Return the (x, y) coordinate for the center point of the cell that contains the specified text.  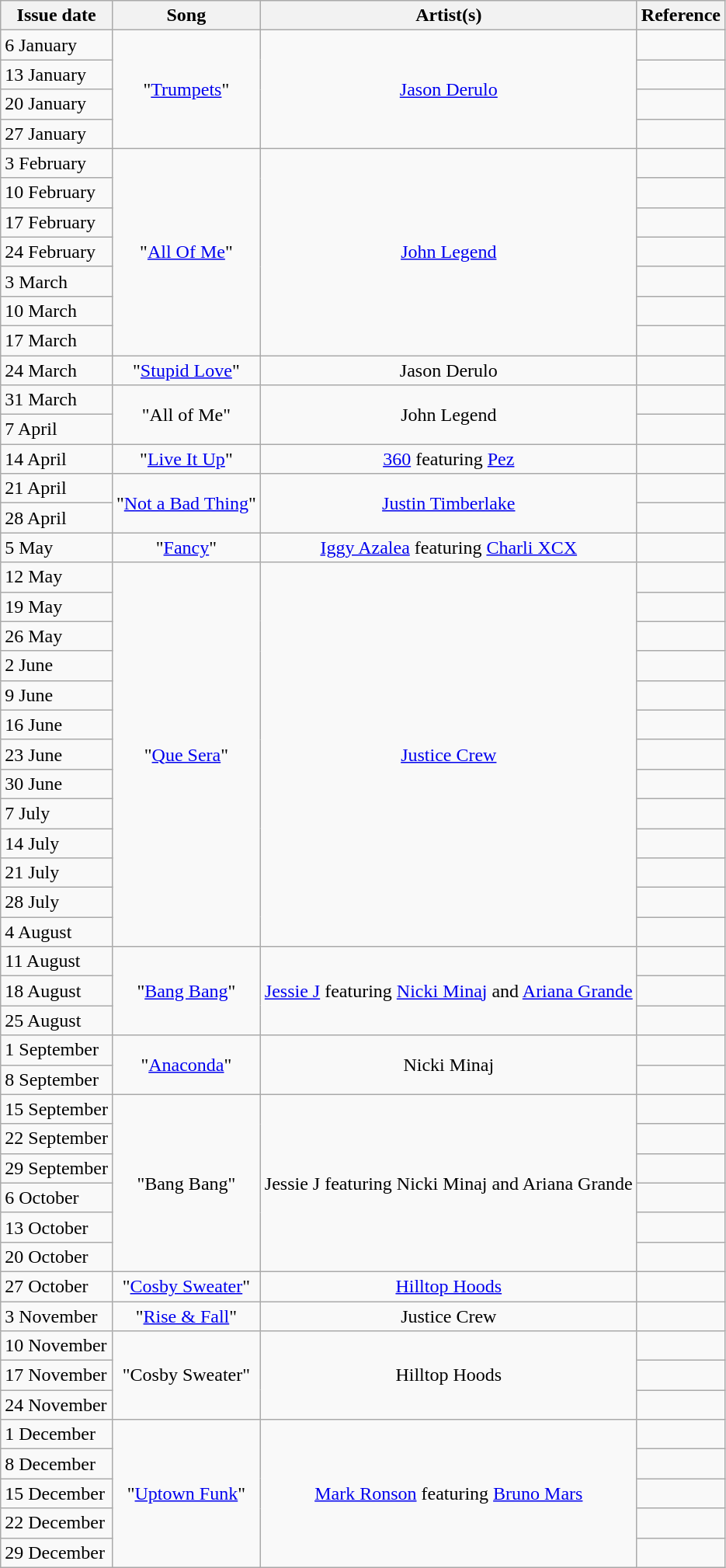
11 August (57, 961)
"Rise & Fall" (186, 1316)
Reference (680, 16)
8 December (57, 1464)
24 November (57, 1405)
30 June (57, 784)
17 February (57, 222)
27 January (57, 134)
3 March (57, 281)
28 July (57, 902)
360 featuring Pez (449, 459)
25 August (57, 1020)
21 April (57, 488)
20 October (57, 1257)
3 November (57, 1316)
13 January (57, 75)
15 December (57, 1493)
"Trumpets" (186, 89)
6 October (57, 1198)
28 April (57, 518)
9 June (57, 695)
17 March (57, 340)
22 December (57, 1523)
29 December (57, 1552)
18 August (57, 991)
Issue date (57, 16)
Song (186, 16)
1 September (57, 1050)
23 June (57, 754)
Nicki Minaj (449, 1065)
31 March (57, 400)
14 April (57, 459)
20 January (57, 104)
7 July (57, 813)
Mark Ronson featuring Bruno Mars (449, 1493)
"Not a Bad Thing" (186, 503)
"Anaconda" (186, 1065)
1 December (57, 1434)
29 September (57, 1168)
24 March (57, 370)
10 November (57, 1346)
Artist(s) (449, 16)
"All Of Me" (186, 252)
4 August (57, 932)
12 May (57, 577)
19 May (57, 607)
7 April (57, 429)
2 June (57, 666)
27 October (57, 1286)
22 September (57, 1139)
"Uptown Funk" (186, 1493)
Justin Timberlake (449, 503)
"Stupid Love" (186, 370)
8 September (57, 1080)
Iggy Azalea featuring Charli XCX (449, 548)
24 February (57, 252)
14 July (57, 843)
"All of Me" (186, 415)
3 February (57, 163)
16 June (57, 725)
"Que Sera" (186, 755)
17 November (57, 1375)
13 October (57, 1227)
10 February (57, 193)
"Live It Up" (186, 459)
21 July (57, 873)
5 May (57, 548)
10 March (57, 311)
15 September (57, 1109)
6 January (57, 45)
26 May (57, 636)
"Fancy" (186, 548)
